Extract the [X, Y] coordinate from the center of the cell holding the provided text.  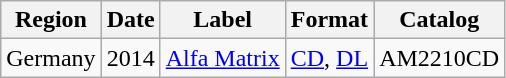
Date [130, 20]
Catalog [440, 20]
Germany [51, 58]
Label [222, 20]
Alfa Matrix [222, 58]
2014 [130, 58]
CD, DL [329, 58]
Region [51, 20]
Format [329, 20]
AM2210CD [440, 58]
